From the cell containing the given text, extract its center point as [X, Y] coordinate. 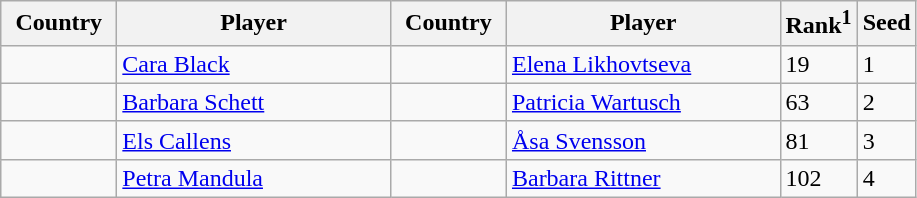
63 [818, 102]
19 [818, 64]
Seed [886, 24]
Rank1 [818, 24]
Patricia Wartusch [643, 102]
81 [818, 140]
2 [886, 102]
Petra Mandula [254, 178]
Elena Likhovtseva [643, 64]
Cara Black [254, 64]
Barbara Schett [254, 102]
Åsa Svensson [643, 140]
Barbara Rittner [643, 178]
102 [818, 178]
1 [886, 64]
4 [886, 178]
3 [886, 140]
Els Callens [254, 140]
